For the text-containing cell, return its midpoint in (x, y) coordinate format. 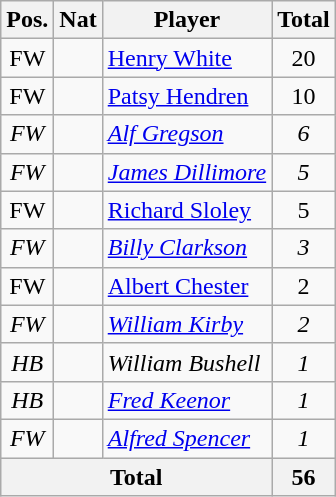
Albert Chester (186, 286)
56 (304, 477)
Richard Sloley (186, 210)
Henry White (186, 58)
Alf Gregson (186, 134)
William Bushell (186, 362)
3 (304, 248)
Billy Clarkson (186, 248)
Fred Keenor (186, 400)
Pos. (28, 20)
William Kirby (186, 324)
Nat (78, 20)
James Dillimore (186, 172)
Alfred Spencer (186, 438)
10 (304, 96)
20 (304, 58)
6 (304, 134)
Player (186, 20)
Patsy Hendren (186, 96)
